Locate the cell with the specified text and output its [X, Y] center coordinate. 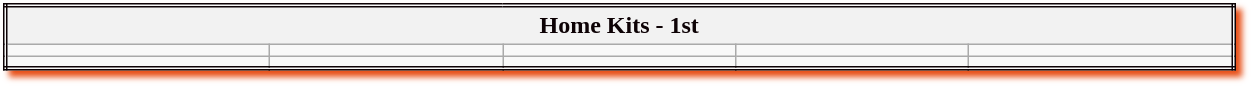
Home Kits - 1st [619, 25]
